Capture the cell that displays the provided text and extract its [X, Y] central coordinate. 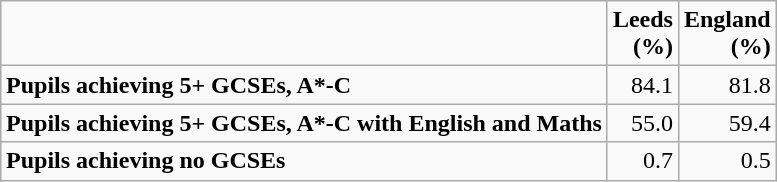
84.1 [642, 85]
Pupils achieving 5+ GCSEs, A*-C [304, 85]
Pupils achieving no GCSEs [304, 161]
81.8 [727, 85]
Leeds (%) [642, 34]
England (%) [727, 34]
59.4 [727, 123]
Pupils achieving 5+ GCSEs, A*-C with English and Maths [304, 123]
55.0 [642, 123]
0.5 [727, 161]
0.7 [642, 161]
